Pinpoint the cell where the given text exists, returning its [X, Y] midpoint coordinate. 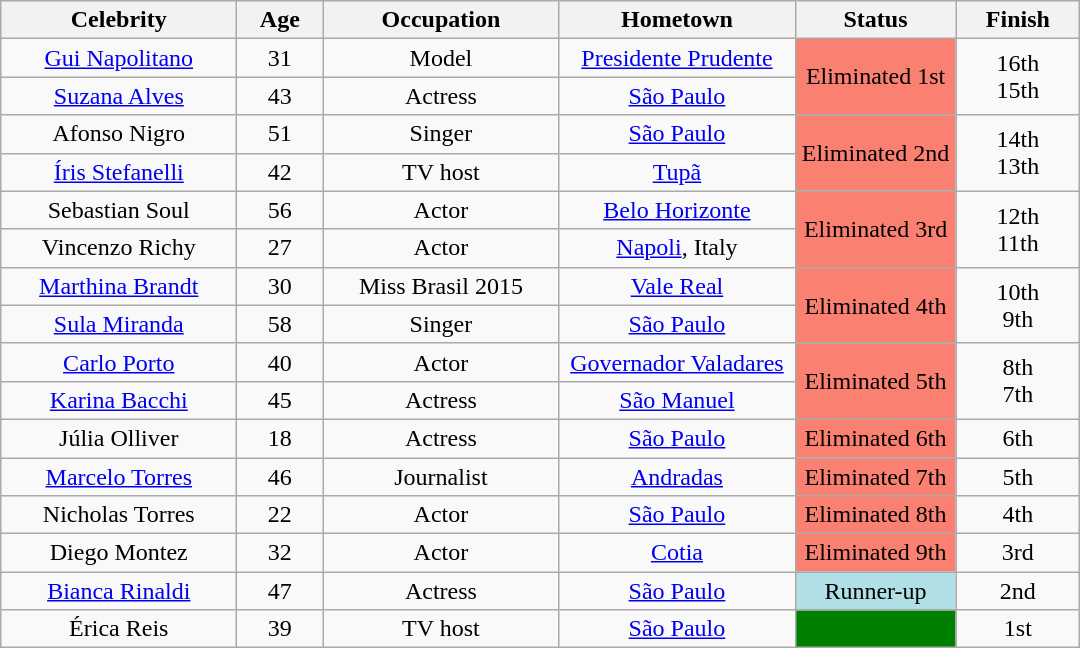
Sula Miranda [119, 324]
Runner-up [876, 591]
Belo Horizonte [677, 210]
Eliminated 7th [876, 477]
16th15th [1018, 77]
Vale Real [677, 286]
Tupã [677, 172]
Andradas [677, 477]
56 [280, 210]
6th [1018, 438]
14th13th [1018, 153]
Presidente Prudente [677, 58]
Diego Montez [119, 553]
22 [280, 515]
1st [1018, 629]
Nicholas Torres [119, 515]
Érica Reis [119, 629]
Miss Brasil 2015 [441, 286]
32 [280, 553]
18 [280, 438]
Status [876, 20]
45 [280, 400]
4th [1018, 515]
12th11th [1018, 229]
3rd [1018, 553]
Cotia [677, 553]
Afonso Nigro [119, 134]
Marcelo Torres [119, 477]
Eliminated 9th [876, 553]
Eliminated 5th [876, 381]
Occupation [441, 20]
Journalist [441, 477]
30 [280, 286]
Model [441, 58]
Age [280, 20]
Eliminated 3rd [876, 229]
27 [280, 248]
31 [280, 58]
Hometown [677, 20]
Eliminated 2nd [876, 153]
40 [280, 362]
Vincenzo Richy [119, 248]
São Manuel [677, 400]
39 [280, 629]
Finish [1018, 20]
Napoli, Italy [677, 248]
51 [280, 134]
Gui Napolitano [119, 58]
Íris Stefanelli [119, 172]
2nd [1018, 591]
Eliminated 8th [876, 515]
Suzana Alves [119, 96]
Júlia Olliver [119, 438]
Celebrity [119, 20]
43 [280, 96]
Eliminated 6th [876, 438]
Eliminated 1st [876, 77]
8th7th [1018, 381]
Karina Bacchi [119, 400]
10th9th [1018, 305]
Carlo Porto [119, 362]
58 [280, 324]
Marthina Brandt [119, 286]
46 [280, 477]
Sebastian Soul [119, 210]
Governador Valadares [677, 362]
42 [280, 172]
47 [280, 591]
5th [1018, 477]
Bianca Rinaldi [119, 591]
Eliminated 4th [876, 305]
